Detect which cell encompasses the target text, then output its (X, Y) center coordinate. 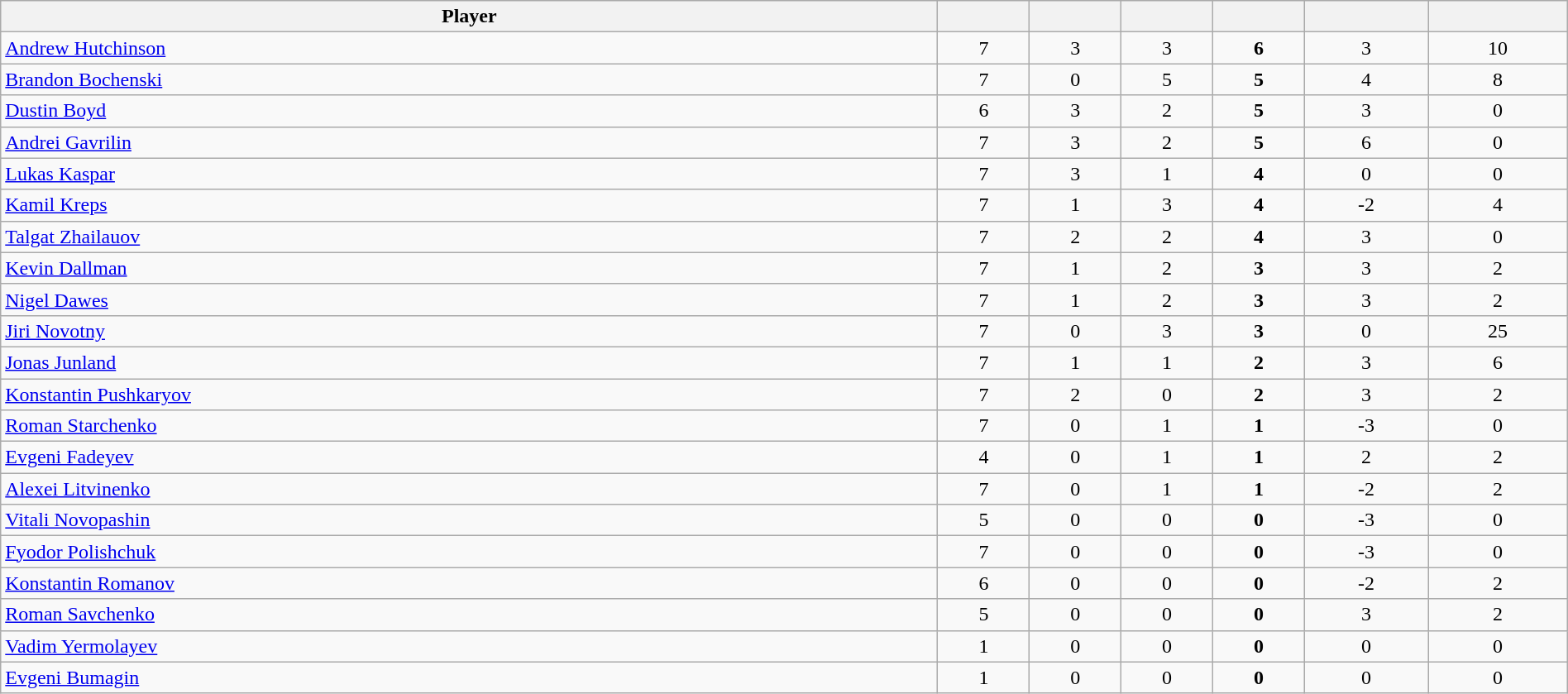
Roman Savchenko (470, 615)
Jiri Novotny (470, 331)
10 (1499, 48)
Evgeni Fadeyev (470, 457)
Roman Starchenko (470, 426)
Vadim Yermolayev (470, 646)
Konstantin Pushkaryov (470, 395)
Konstantin Romanov (470, 583)
Vitali Novopashin (470, 520)
Kamil Kreps (470, 205)
Dustin Boyd (470, 111)
Andrew Hutchinson (470, 48)
Lukas Kaspar (470, 174)
Talgat Zhailauov (470, 237)
Jonas Junland (470, 362)
Kevin Dallman (470, 268)
Nigel Dawes (470, 299)
Brandon Bochenski (470, 79)
Alexei Litvinenko (470, 489)
8 (1499, 79)
Evgeni Bumagin (470, 677)
Player (470, 17)
25 (1499, 331)
Andrei Gavrilin (470, 142)
Fyodor Polishchuk (470, 552)
